Capture the cell that displays the provided text and extract its [x, y] central coordinate. 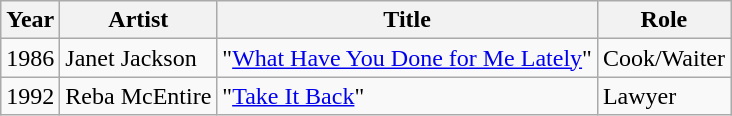
"What Have You Done for Me Lately" [408, 58]
1992 [30, 96]
1986 [30, 58]
Artist [138, 20]
Lawyer [664, 96]
Janet Jackson [138, 58]
Title [408, 20]
Role [664, 20]
Reba McEntire [138, 96]
"Take It Back" [408, 96]
Cook/Waiter [664, 58]
Year [30, 20]
